Identify which cell holds the provided text, then report its (X, Y) central coordinate. 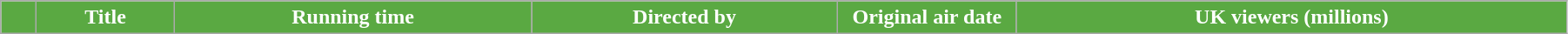
UK viewers (millions) (1291, 17)
Running time (352, 17)
Original air date (927, 17)
Title (106, 17)
Directed by (684, 17)
